Determine the (x, y) coordinate at the center of the cell enclosing the given text.  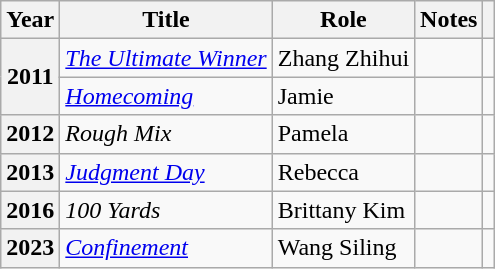
The Ultimate Winner (166, 58)
Homecoming (166, 96)
Year (30, 20)
2011 (30, 77)
2016 (30, 210)
Rough Mix (166, 134)
Rebecca (343, 172)
Judgment Day (166, 172)
Zhang Zhihui (343, 58)
Brittany Kim (343, 210)
2012 (30, 134)
2013 (30, 172)
Wang Siling (343, 248)
Jamie (343, 96)
Confinement (166, 248)
Pamela (343, 134)
100 Yards (166, 210)
Role (343, 20)
Title (166, 20)
2023 (30, 248)
Notes (449, 20)
